From the cell containing the given text, extract its center point as (X, Y) coordinate. 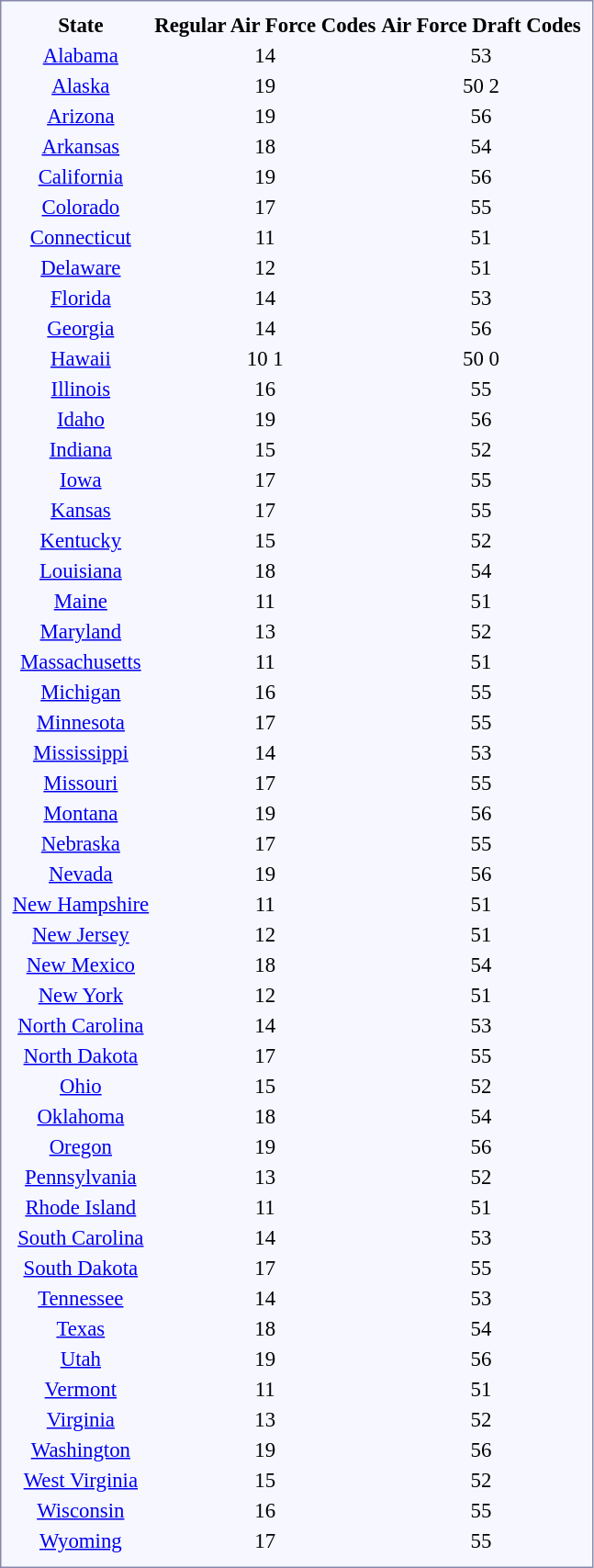
Alabama (81, 55)
Idaho (81, 419)
Oklahoma (81, 1116)
Vermont (81, 1389)
Texas (81, 1328)
Virginia (81, 1419)
Connecticut (81, 237)
Pennsylvania (81, 1177)
Montana (81, 813)
Washington (81, 1450)
Maryland (81, 631)
Missouri (81, 783)
Indiana (81, 449)
Utah (81, 1359)
Nevada (81, 874)
Oregon (81, 1146)
Illinois (81, 389)
Rhode Island (81, 1207)
Kentucky (81, 540)
Delaware (81, 267)
Alaska (81, 85)
Regular Air Force Codes (265, 25)
Iowa (81, 479)
Wyoming (81, 1540)
Ohio (81, 1086)
South Dakota (81, 1268)
Mississippi (81, 752)
Louisiana (81, 570)
New York (81, 995)
Kansas (81, 510)
Colorado (81, 207)
Arizona (81, 116)
Minnesota (81, 722)
West Virginia (81, 1480)
New Hampshire (81, 904)
50 0 (481, 358)
New Jersey (81, 934)
New Mexico (81, 964)
Tennessee (81, 1298)
Arkansas (81, 146)
South Carolina (81, 1237)
State (81, 25)
Maine (81, 601)
California (81, 176)
Michigan (81, 692)
Hawaii (81, 358)
North Dakota (81, 1055)
Wisconsin (81, 1510)
Georgia (81, 328)
Florida (81, 298)
Massachusetts (81, 661)
50 2 (481, 85)
Nebraska (81, 843)
North Carolina (81, 1025)
10 1 (265, 358)
Air Force Draft Codes (481, 25)
